Return the (X, Y) coordinate for the center point of the cell that contains the specified text.  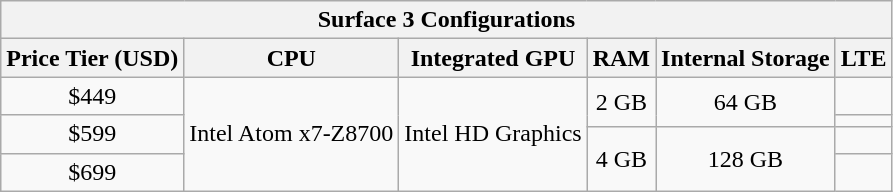
LTE (864, 58)
128 GB (746, 158)
Intel Atom x7-Z8700 (292, 134)
64 GB (746, 102)
$599 (92, 134)
2 GB (621, 102)
Price Tier (USD) (92, 58)
4 GB (621, 158)
Intel HD Graphics (493, 134)
$449 (92, 96)
Surface 3 Configurations (446, 20)
Integrated GPU (493, 58)
Internal Storage (746, 58)
$699 (92, 172)
CPU (292, 58)
RAM (621, 58)
